Find where the given text appears and provide that cell's center as (X, Y) coordinate. 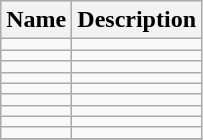
Name (36, 20)
Description (137, 20)
